Locate the cell with the specified text and output its [X, Y] center coordinate. 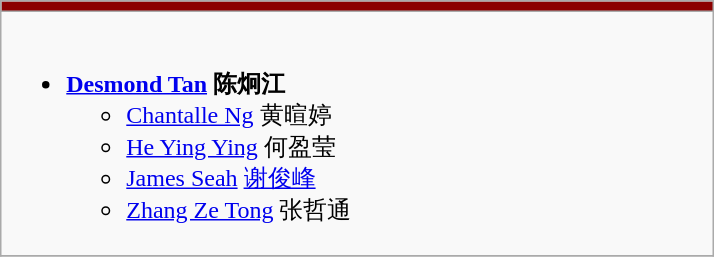
Desmond Tan 陈炯江Chantalle Ng 黄暄婷He Ying Ying 何盈莹James Seah 谢俊峰Zhang Ze Tong 张哲通 [357, 134]
